Capture the cell that displays the provided text and extract its (X, Y) central coordinate. 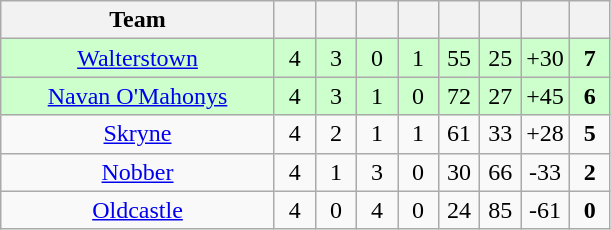
7 (590, 58)
85 (500, 210)
6 (590, 96)
-33 (546, 172)
Skryne (138, 134)
30 (460, 172)
33 (500, 134)
-61 (546, 210)
24 (460, 210)
Team (138, 20)
Walterstown (138, 58)
72 (460, 96)
55 (460, 58)
66 (500, 172)
Nobber (138, 172)
+30 (546, 58)
Navan O'Mahonys (138, 96)
5 (590, 134)
27 (500, 96)
+45 (546, 96)
61 (460, 134)
25 (500, 58)
+28 (546, 134)
Oldcastle (138, 210)
